Extract the [X, Y] coordinate from the center of the cell holding the provided text.  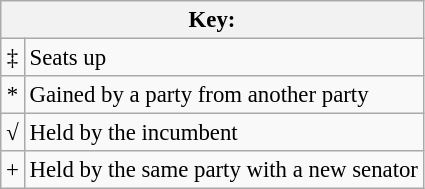
+ [12, 170]
Held by the incumbent [224, 133]
* [12, 95]
Held by the same party with a new senator [224, 170]
Key: [212, 20]
‡ [12, 58]
√ [12, 133]
Gained by a party from another party [224, 95]
Seats up [224, 58]
